For the text-containing cell, return its midpoint in [x, y] coordinate format. 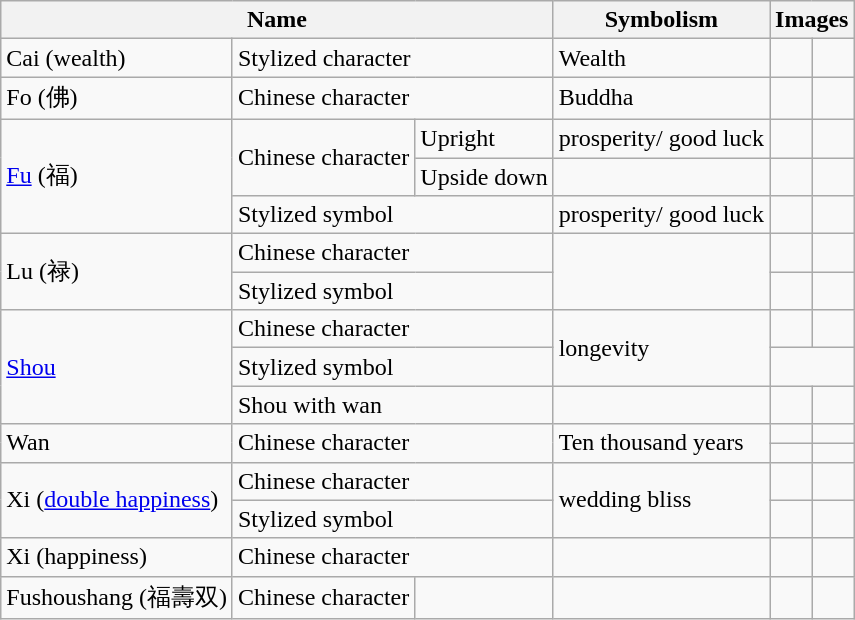
Cai (wealth) [117, 58]
Wealth [661, 58]
Shou [117, 367]
Upright [484, 138]
Ten thousand years [661, 443]
Images [812, 20]
Wan [117, 443]
Buddha [661, 98]
Symbolism [661, 20]
longevity [661, 348]
Xi (happiness) [117, 557]
Fu (福) [117, 176]
Fushoushang (福壽双) [117, 598]
Stylized character [392, 58]
Lu (禄) [117, 272]
Upside down [484, 177]
Fo (佛) [117, 98]
Xi (double happiness) [117, 500]
wedding bliss [661, 500]
Shou with wan [392, 405]
Name [277, 20]
